Extract the [x, y] coordinate from the center of the cell holding the provided text.  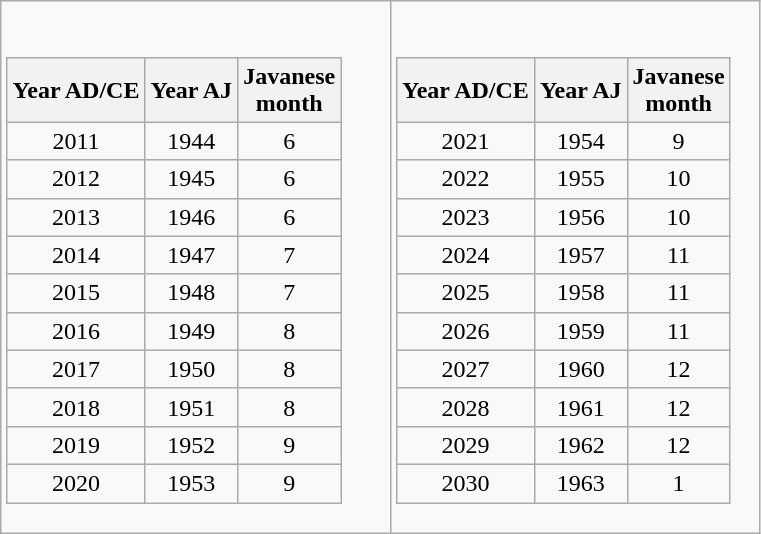
1953 [192, 483]
1946 [192, 217]
1958 [580, 293]
2030 [465, 483]
1947 [192, 255]
1955 [580, 179]
2020 [76, 483]
2027 [465, 369]
2026 [465, 331]
2019 [76, 445]
2022 [465, 179]
2014 [76, 255]
2025 [465, 293]
1954 [580, 141]
2023 [465, 217]
2028 [465, 407]
1949 [192, 331]
1960 [580, 369]
1961 [580, 407]
1962 [580, 445]
1950 [192, 369]
1959 [580, 331]
2016 [76, 331]
2024 [465, 255]
2029 [465, 445]
1948 [192, 293]
2011 [76, 141]
2012 [76, 179]
1957 [580, 255]
1945 [192, 179]
1951 [192, 407]
1 [678, 483]
2017 [76, 369]
2018 [76, 407]
2021 [465, 141]
1952 [192, 445]
1944 [192, 141]
1956 [580, 217]
2013 [76, 217]
1963 [580, 483]
2015 [76, 293]
